Provide the [x, y] coordinate of the cell's center where the given text is located.  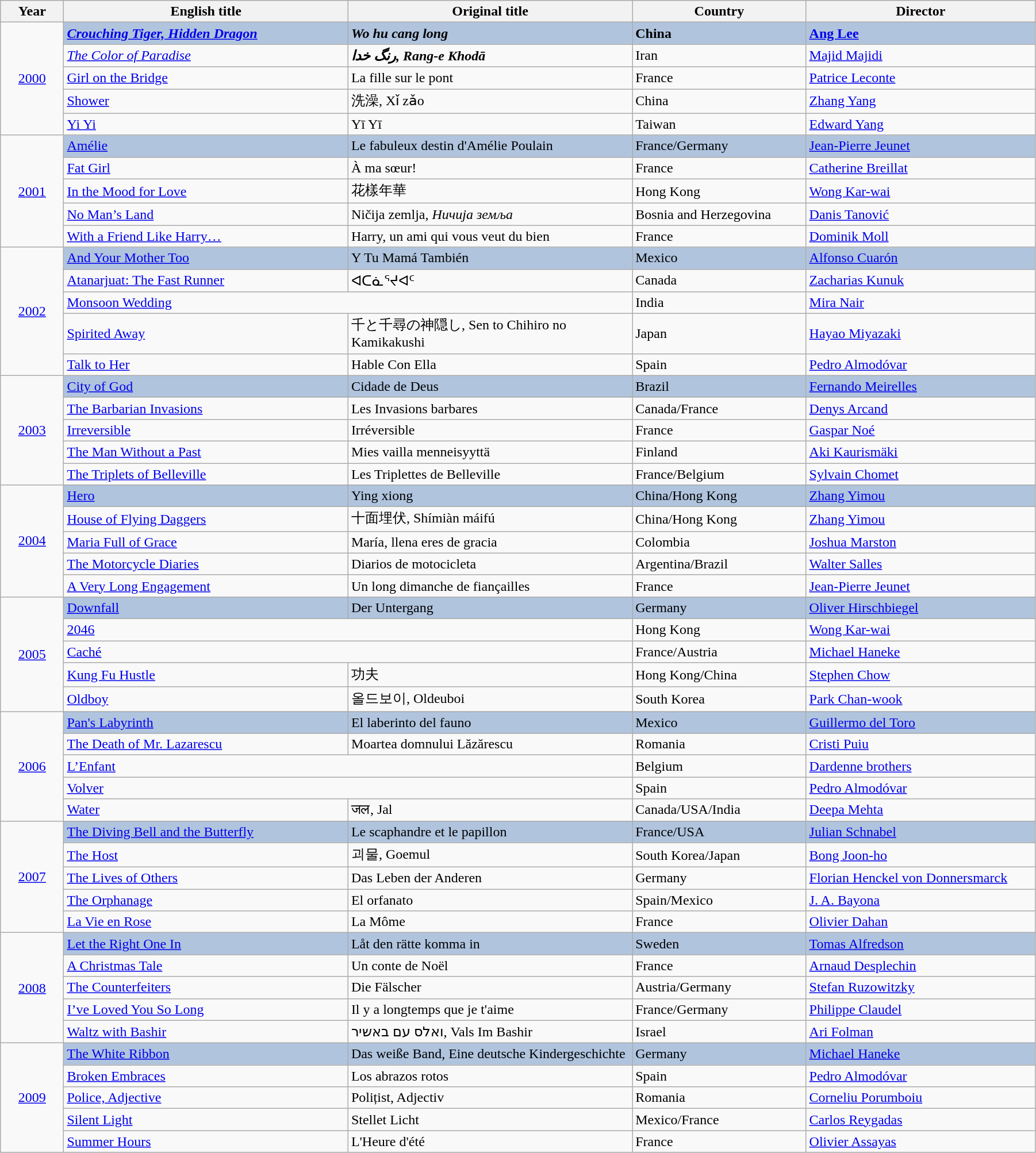
The Orphanage [206, 900]
Alfonso Cuarón [920, 258]
Pan's Labyrinth [206, 722]
France/USA [719, 832]
Cidade de Deus [490, 386]
Yī Yī [490, 124]
Oliver Hirschbiegel [920, 608]
Ari Folman [920, 1032]
Caché [348, 651]
Les Invasions barbares [490, 408]
Das weiße Band, Eine deutsche Kindergeschichte [490, 1054]
Water [206, 810]
Atanarjuat: The Fast Runner [206, 280]
洗澡, Xǐ zǎo [490, 101]
Bong Joon-ho [920, 855]
Mexico/France [719, 1120]
Amélie [206, 146]
France/Austria [719, 651]
Corneliu Porumboiu [920, 1098]
Moartea domnului Lăzărescu [490, 744]
2006 [32, 766]
Aki Kaurismäki [920, 452]
English title [206, 11]
A Very Long Engagement [206, 586]
Japan [719, 334]
Finland [719, 452]
Carlos Reygadas [920, 1120]
Monsoon Wedding [348, 303]
Dardenne brothers [920, 766]
Der Untergang [490, 608]
L'Heure d'été [490, 1142]
South Korea/Japan [719, 855]
I’ve Loved You So Long [206, 1009]
2000 [32, 79]
Die Fälscher [490, 987]
Deepa Mehta [920, 810]
La Vie en Rose [206, 922]
Wo hu cang long [490, 33]
Mies vailla menneisyyttä [490, 452]
Waltz with Bashir [206, 1032]
Colombia [719, 542]
La fille sur le pont [490, 78]
The Triplets of Belleville [206, 474]
功夫 [490, 675]
Canada [719, 280]
City of God [206, 386]
The Motorcycle Diaries [206, 564]
Ničija zemlja, Ничија земља [490, 214]
Hable Con Ella [490, 364]
The Color of Paradise [206, 56]
L’Enfant [348, 766]
Irréversible [490, 430]
2001 [32, 191]
The Death of Mr. Lazarescu [206, 744]
ואלס עם באשיר, Vals Im Bashir [490, 1032]
괴물, Goemul [490, 855]
El laberinto del fauno [490, 722]
Broken Embraces [206, 1076]
Danis Tanović [920, 214]
Låt den rätte komma in [490, 944]
Argentina/Brazil [719, 564]
With a Friend Like Harry… [206, 236]
花樣年華 [490, 191]
千と千尋の神隠し, Sen to Chihiro no Kamikakushi [490, 334]
Ying xiong [490, 496]
Il y a longtemps que je t'aime [490, 1009]
Majid Majidi [920, 56]
Taiwan [719, 124]
Brazil [719, 386]
House of Flying Daggers [206, 520]
Le scaphandre et le papillon [490, 832]
2002 [32, 312]
Hayao Miyazaki [920, 334]
Director [920, 11]
Un conte de Noël [490, 966]
2003 [32, 430]
Y Tu Mamá También [490, 258]
Stellet Licht [490, 1120]
जल, Jal [490, 810]
Los abrazos rotos [490, 1076]
Yi Yi [206, 124]
Catherine Breillat [920, 168]
In the Mood for Love [206, 191]
France/Belgium [719, 474]
Downfall [206, 608]
María, llena eres de gracia [490, 542]
El orfanato [490, 900]
2008 [32, 988]
Mira Nair [920, 303]
The Counterfeiters [206, 987]
十面埋伏, Shímiàn máifú [490, 520]
The Man Without a Past [206, 452]
ᐊᑕᓈᕐᔪᐊᑦ [490, 280]
Canada/France [719, 408]
Shower [206, 101]
Let the Right One In [206, 944]
South Korea [719, 699]
Park Chan-wook [920, 699]
The Host [206, 855]
Israel [719, 1032]
Das Leben der Anderen [490, 878]
Florian Henckel von Donnersmarck [920, 878]
Police, Adjective [206, 1098]
Sweden [719, 944]
Harry, un ami qui vous veut du bien [490, 236]
Edward Yang [920, 124]
Fernando Meirelles [920, 386]
Volver [348, 788]
Stephen Chow [920, 675]
La Môme [490, 922]
Olivier Assayas [920, 1142]
2004 [32, 541]
Arnaud Desplechin [920, 966]
Dominik Moll [920, 236]
Iran [719, 56]
À ma sœur! [490, 168]
Ang Lee [920, 33]
Austria/Germany [719, 987]
Bosnia and Herzegovina [719, 214]
Irreversible [206, 430]
Tomas Alfredson [920, 944]
Zhang Yang [920, 101]
Gaspar Noé [920, 430]
Walter Salles [920, 564]
Spain/Mexico [719, 900]
Patrice Leconte [920, 78]
The Barbarian Invasions [206, 408]
The Lives of Others [206, 878]
Le fabuleux destin d'Amélie Poulain [490, 146]
Julian Schnabel [920, 832]
J. A. Bayona [920, 900]
Sylvain Chomet [920, 474]
Original title [490, 11]
Polițist, Adjectiv [490, 1098]
Joshua Marston [920, 542]
Canada/USA/India [719, 810]
Maria Full of Grace [206, 542]
Cristi Puiu [920, 744]
Denys Arcand [920, 408]
No Man’s Land [206, 214]
2005 [32, 654]
2046 [348, 629]
Hong Kong/China [719, 675]
2007 [32, 877]
The Diving Bell and the Butterfly [206, 832]
Summer Hours [206, 1142]
Spirited Away [206, 334]
Year [32, 11]
A Christmas Tale [206, 966]
올드보이, Oldeuboi [490, 699]
The White Ribbon [206, 1054]
Hero [206, 496]
Olivier Dahan [920, 922]
2009 [32, 1098]
Philippe Claudel [920, 1009]
And Your Mother Too [206, 258]
Kung Fu Hustle [206, 675]
Silent Light [206, 1120]
Les Triplettes de Belleville [490, 474]
Girl on the Bridge [206, 78]
Belgium [719, 766]
Un long dimanche de fiançailles [490, 586]
Diarios de motocicleta [490, 564]
Guillermo del Toro [920, 722]
Crouching Tiger, Hidden Dragon [206, 33]
Country [719, 11]
Zacharias Kunuk [920, 280]
Oldboy [206, 699]
Stefan Ruzowitzky [920, 987]
Talk to Her [206, 364]
Fat Girl [206, 168]
India [719, 303]
رنگ خدا, Rang-e Khodā [490, 56]
